Capture the cell that displays the provided text and extract its (X, Y) central coordinate. 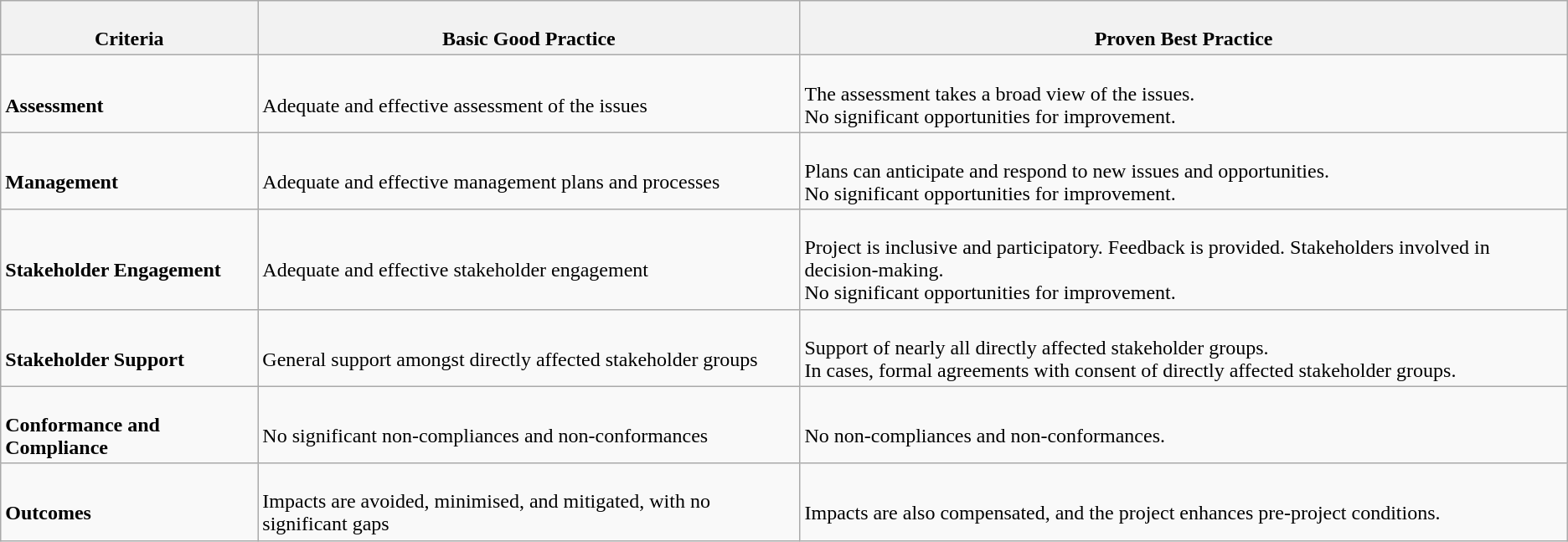
General support amongst directly affected stakeholder groups (529, 348)
Outcomes (129, 502)
Criteria (129, 28)
Impacts are avoided, minimised, and mitigated, with no significant gaps (529, 502)
Plans can anticipate and respond to new issues and opportunities.No significant opportunities for improvement. (1184, 171)
Assessment (129, 94)
Impacts are also compensated, and the project enhances pre-project conditions. (1184, 502)
Management (129, 171)
Stakeholder Engagement (129, 260)
Conformance and Compliance (129, 425)
Adequate and effective management plans and processes (529, 171)
Adequate and effective assessment of the issues (529, 94)
Support of nearly all directly affected stakeholder groups.In cases, formal agreements with consent of directly affected stakeholder groups. (1184, 348)
Basic Good Practice (529, 28)
No non-compliances and non-conformances. (1184, 425)
The assessment takes a broad view of the issues.No significant opportunities for improvement. (1184, 94)
Stakeholder Support (129, 348)
Adequate and effective stakeholder engagement (529, 260)
Proven Best Practice (1184, 28)
Project is inclusive and participatory. Feedback is provided. Stakeholders involved in decision-making.No significant opportunities for improvement. (1184, 260)
No significant non-compliances and non-conformances (529, 425)
